Extract the (X, Y) coordinate from the center of the cell holding the provided text.  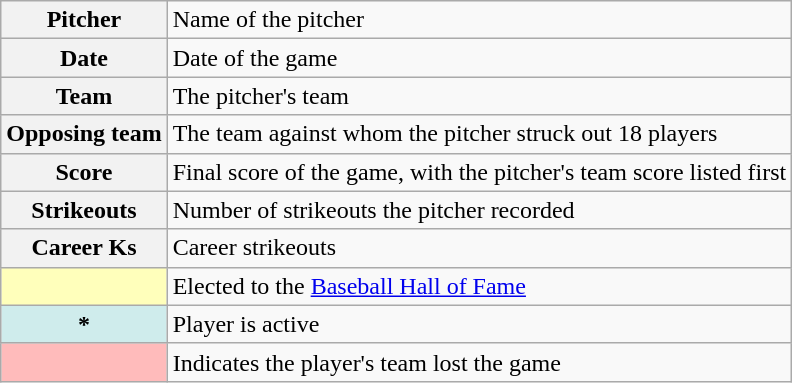
* (84, 324)
Pitcher (84, 20)
Indicates the player's team lost the game (480, 362)
Final score of the game, with the pitcher's team score listed first (480, 172)
Team (84, 96)
Name of the pitcher (480, 20)
The team against whom the pitcher struck out 18 players (480, 134)
Player is active (480, 324)
Strikeouts (84, 210)
Opposing team (84, 134)
Career strikeouts (480, 248)
Date of the game (480, 58)
Score (84, 172)
Elected to the Baseball Hall of Fame (480, 286)
Career Ks (84, 248)
Number of strikeouts the pitcher recorded (480, 210)
Date (84, 58)
The pitcher's team (480, 96)
